Provide the (X, Y) coordinate of the cell's center where the given text is located.  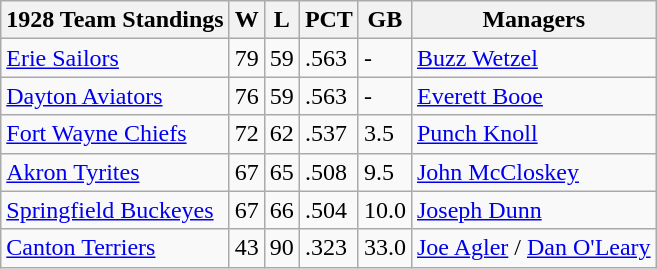
Punch Knoll (534, 134)
Everett Booe (534, 96)
9.5 (384, 172)
Dayton Aviators (115, 96)
10.0 (384, 210)
66 (282, 210)
.537 (328, 134)
3.5 (384, 134)
62 (282, 134)
GB (384, 20)
90 (282, 248)
.504 (328, 210)
L (282, 20)
79 (246, 58)
W (246, 20)
.323 (328, 248)
Canton Terriers (115, 248)
Joseph Dunn (534, 210)
76 (246, 96)
John McCloskey (534, 172)
Erie Sailors (115, 58)
.508 (328, 172)
65 (282, 172)
1928 Team Standings (115, 20)
Akron Tyrites (115, 172)
Joe Agler / Dan O'Leary (534, 248)
72 (246, 134)
Springfield Buckeyes (115, 210)
Buzz Wetzel (534, 58)
Managers (534, 20)
33.0 (384, 248)
43 (246, 248)
PCT (328, 20)
Fort Wayne Chiefs (115, 134)
